Find where the given text appears and provide that cell's center as [x, y] coordinate. 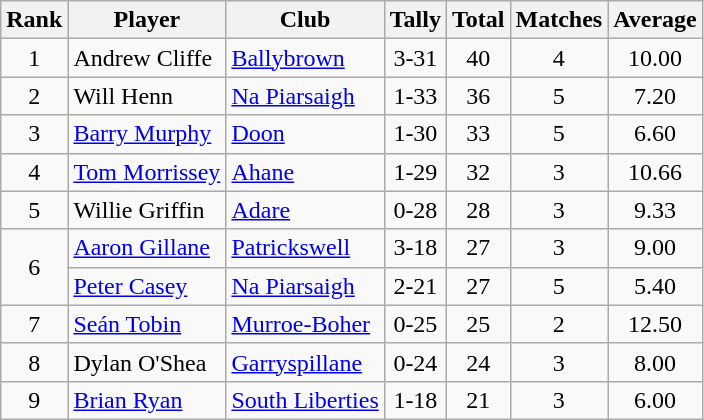
Willie Griffin [147, 210]
10.66 [656, 172]
1 [34, 58]
1-18 [415, 400]
Seán Tobin [147, 324]
Patrickswell [305, 248]
Player [147, 20]
Will Henn [147, 96]
Rank [34, 20]
36 [478, 96]
Peter Casey [147, 286]
7 [34, 324]
28 [478, 210]
Tally [415, 20]
Barry Murphy [147, 134]
7.20 [656, 96]
3-31 [415, 58]
8.00 [656, 362]
Murroe-Boher [305, 324]
2-21 [415, 286]
33 [478, 134]
1-30 [415, 134]
Andrew Cliffe [147, 58]
9.33 [656, 210]
Dylan O'Shea [147, 362]
10.00 [656, 58]
Average [656, 20]
5.40 [656, 286]
3-18 [415, 248]
Ahane [305, 172]
40 [478, 58]
21 [478, 400]
Brian Ryan [147, 400]
0-25 [415, 324]
Ballybrown [305, 58]
6 [34, 267]
0-28 [415, 210]
6.00 [656, 400]
24 [478, 362]
9.00 [656, 248]
Matches [559, 20]
Aaron Gillane [147, 248]
0-24 [415, 362]
6.60 [656, 134]
12.50 [656, 324]
8 [34, 362]
Total [478, 20]
1-29 [415, 172]
1-33 [415, 96]
25 [478, 324]
Adare [305, 210]
Tom Morrissey [147, 172]
Club [305, 20]
32 [478, 172]
9 [34, 400]
South Liberties [305, 400]
Garryspillane [305, 362]
Doon [305, 134]
